Capture the cell that displays the provided text and extract its [X, Y] central coordinate. 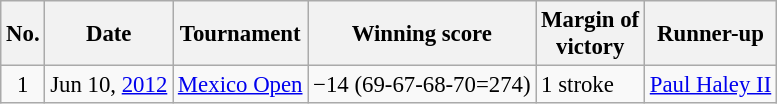
1 stroke [590, 85]
No. [23, 34]
Jun 10, 2012 [109, 85]
−14 (69-67-68-70=274) [422, 85]
Winning score [422, 34]
Date [109, 34]
Tournament [240, 34]
Margin ofvictory [590, 34]
Paul Haley II [710, 85]
Runner-up [710, 34]
Mexico Open [240, 85]
1 [23, 85]
